Identify which cell holds the provided text, then report its (X, Y) central coordinate. 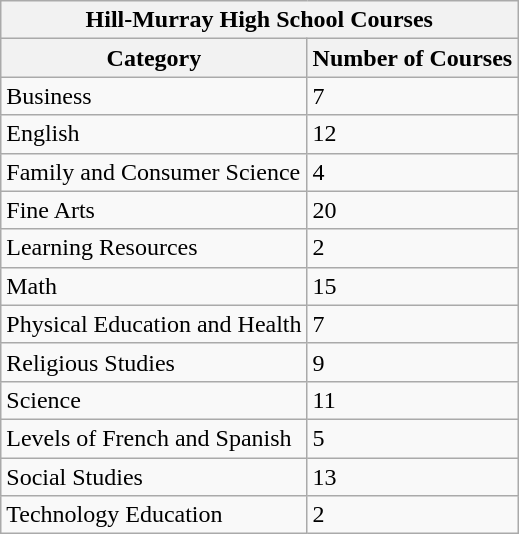
Business (154, 96)
Levels of French and Spanish (154, 438)
Math (154, 286)
Science (154, 400)
20 (412, 210)
9 (412, 362)
15 (412, 286)
13 (412, 477)
Social Studies (154, 477)
Hill-Murray High School Courses (260, 20)
4 (412, 172)
Physical Education and Health (154, 324)
Learning Resources (154, 248)
Number of Courses (412, 58)
Fine Arts (154, 210)
English (154, 134)
Religious Studies (154, 362)
5 (412, 438)
Category (154, 58)
11 (412, 400)
12 (412, 134)
Technology Education (154, 515)
Family and Consumer Science (154, 172)
